Find where the given text appears and provide that cell's center as [x, y] coordinate. 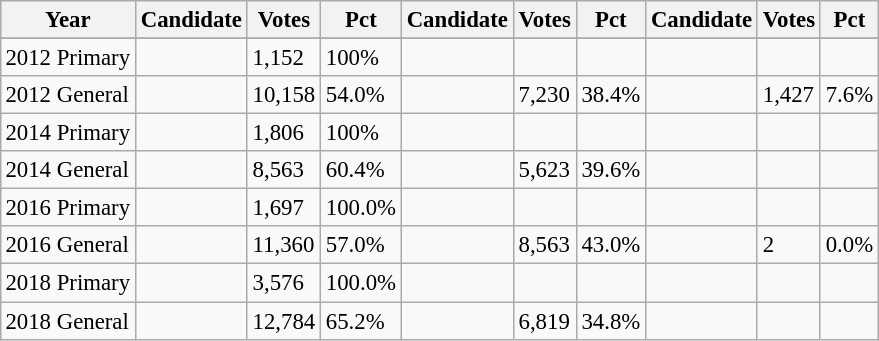
7,230 [544, 95]
2016 General [68, 245]
2012 General [68, 95]
2 [788, 245]
38.4% [610, 95]
2018 Primary [68, 283]
54.0% [362, 95]
10,158 [284, 95]
5,623 [544, 170]
7.6% [849, 95]
3,576 [284, 283]
65.2% [362, 321]
1,427 [788, 95]
12,784 [284, 321]
0.0% [849, 245]
1,152 [284, 57]
1,697 [284, 208]
1,806 [284, 133]
11,360 [284, 245]
39.6% [610, 170]
6,819 [544, 321]
43.0% [610, 245]
34.8% [610, 321]
2018 General [68, 321]
2014 General [68, 170]
2016 Primary [68, 208]
Year [68, 20]
60.4% [362, 170]
2012 Primary [68, 57]
57.0% [362, 245]
2014 Primary [68, 133]
